Output the [X, Y] coordinate of the center of the cell containing the given text.  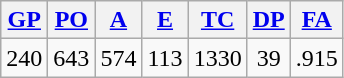
574 [118, 58]
DP [268, 20]
PO [72, 20]
E [165, 20]
FA [316, 20]
240 [24, 58]
TC [218, 20]
A [118, 20]
643 [72, 58]
1330 [218, 58]
GP [24, 20]
.915 [316, 58]
39 [268, 58]
113 [165, 58]
